Locate the cell with the specified text and output its [X, Y] center coordinate. 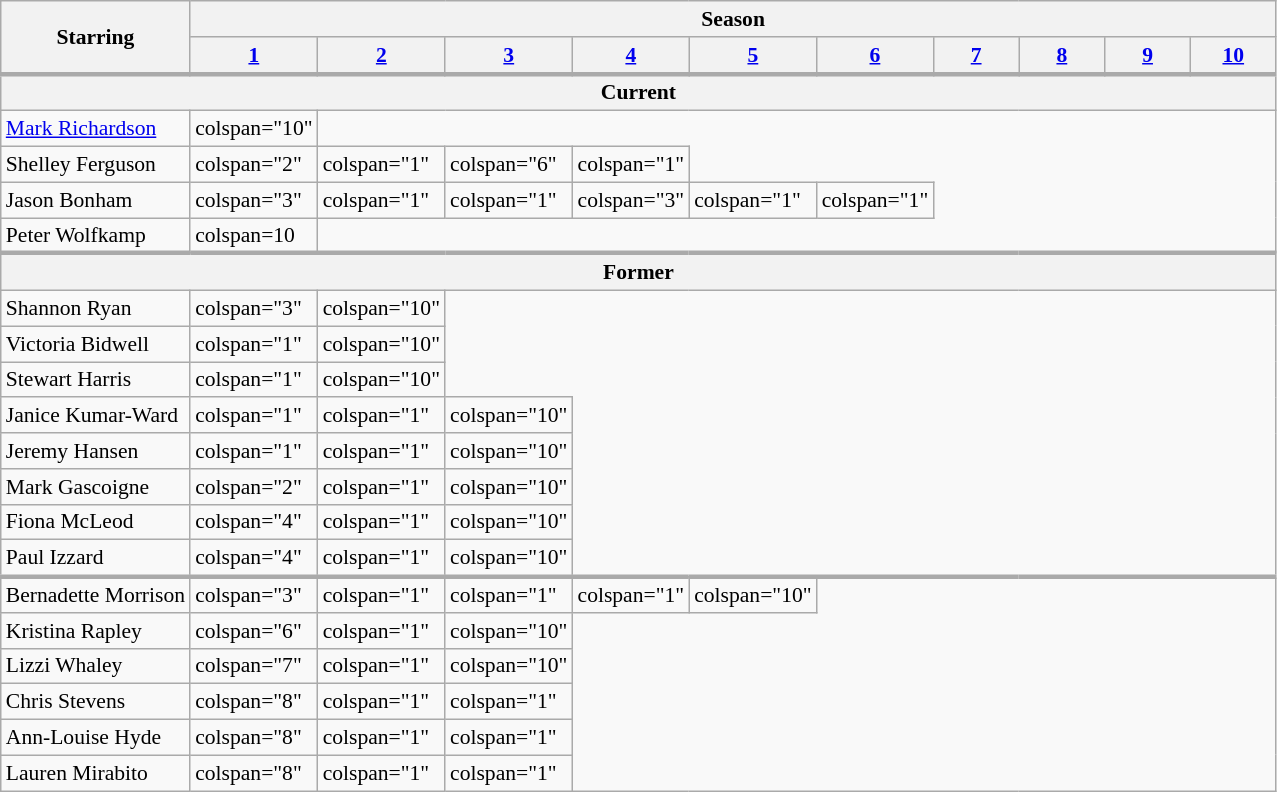
Mark Richardson [96, 129]
6 [876, 56]
Season [733, 19]
Lauren Mirabito [96, 773]
Current [638, 92]
Victoria Bidwell [96, 344]
colspan="7" [254, 666]
Chris Stevens [96, 702]
4 [630, 56]
Bernadette Morrison [96, 595]
Janice Kumar-Ward [96, 416]
10 [1233, 56]
Stewart Harris [96, 380]
7 [976, 56]
Paul Izzard [96, 558]
Fiona McLeod [96, 522]
Lizzi Whaley [96, 666]
9 [1148, 56]
3 [508, 56]
Kristina Rapley [96, 631]
Starring [96, 38]
Ann-Louise Hyde [96, 738]
Shannon Ryan [96, 309]
Shelley Ferguson [96, 165]
8 [1062, 56]
Jeremy Hansen [96, 451]
Former [638, 272]
Peter Wolfkamp [96, 236]
Mark Gascoigne [96, 487]
Jason Bonham [96, 200]
2 [382, 56]
1 [254, 56]
colspan=10 [254, 236]
5 [752, 56]
